Find where the given text appears and provide that cell's center as (x, y) coordinate. 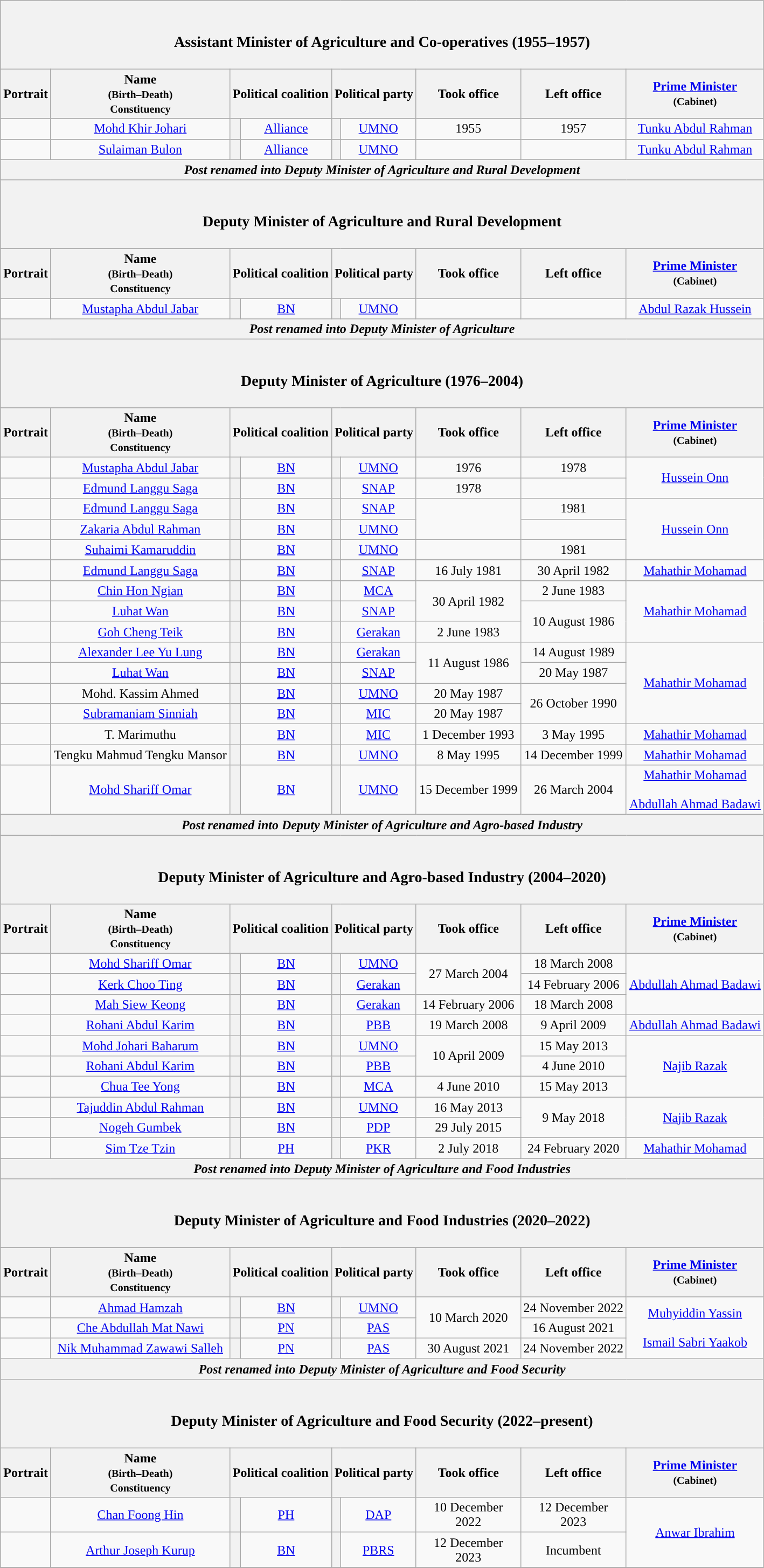
8 May 1995 (468, 755)
Alexander Lee Yu Lung (140, 652)
26 October 1990 (573, 704)
Sulaiman Bulon (140, 149)
3 May 1995 (573, 734)
27 March 2004 (468, 974)
29 July 2015 (468, 1128)
Deputy Minister of Agriculture and Food Industries (2020–2022) (383, 1213)
Deputy Minister of Agriculture and Rural Development (383, 214)
10 December2022 (468, 1515)
Che Abdullah Mat Nawi (140, 1328)
DAP (378, 1515)
Sim Tze Tzin (140, 1148)
Nik Muhammad Zawawi Salleh (140, 1348)
Chua Tee Yong (140, 1087)
9 May 2018 (573, 1118)
Deputy Minister of Agriculture and Food Security (2022–present) (383, 1413)
Nogeh Gumbek (140, 1128)
Post renamed into Deputy Minister of Agriculture and Food Industries (383, 1169)
Chin Hon Ngian (140, 591)
Chan Foong Hin (140, 1515)
Tengku Mahmud Tengku Mansor (140, 755)
10 March 2020 (468, 1317)
26 March 2004 (573, 790)
Mohd Johari Baharum (140, 1046)
14 December 1999 (573, 755)
11 August 1986 (468, 662)
Goh Cheng Teik (140, 632)
Ahmad Hamzah (140, 1307)
Post renamed into Deputy Minister of Agriculture (383, 329)
14 August 1989 (573, 652)
Post renamed into Deputy Minister of Agriculture and Rural Development (383, 170)
2 July 2018 (468, 1148)
Assistant Minister of Agriculture and Co-operatives (1955–1957) (383, 34)
Subramaniam Sinniah (140, 714)
Tajuddin Abdul Rahman (140, 1107)
Post renamed into Deputy Minister of Agriculture and Agro-based Industry (383, 825)
Mah Siew Keong (140, 1004)
Deputy Minister of Agriculture (1976–2004) (383, 374)
9 April 2009 (573, 1025)
1955 (468, 129)
10 April 2009 (468, 1056)
Zakaria Abdul Rahman (140, 529)
PBRS (378, 1550)
Muhyiddin YassinIsmail Sabri Yaakob (695, 1328)
Suhaimi Kamaruddin (140, 550)
15 December 1999 (468, 790)
16 May 2013 (468, 1107)
1976 (468, 468)
Arthur Joseph Kurup (140, 1550)
T. Marimuthu (140, 734)
16 August 2021 (573, 1328)
24 February 2020 (573, 1148)
Incumbent (573, 1550)
Post renamed into Deputy Minister of Agriculture and Food Security (383, 1369)
Mohd Khir Johari (140, 129)
1957 (573, 129)
PKR (378, 1148)
30 August 2021 (468, 1348)
16 July 1981 (468, 570)
Abdul Razak Hussein (695, 309)
Deputy Minister of Agriculture and Agro-based Industry (2004–2020) (383, 870)
19 March 2008 (468, 1025)
Mohd. Kassim Ahmed (140, 693)
Anwar Ibrahim (695, 1532)
10 August 1986 (573, 621)
Mahathir MohamadAbdullah Ahmad Badawi (695, 790)
Kerk Choo Ting (140, 984)
1 December 1993 (468, 734)
PDP (378, 1128)
